Pinpoint the cell where the given text exists, returning its (X, Y) midpoint coordinate. 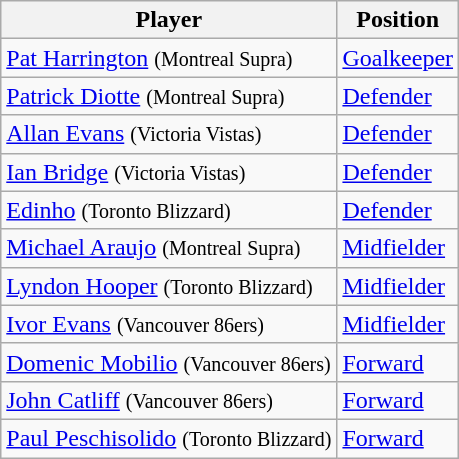
Domenic Mobilio (Vancouver 86ers) (169, 362)
Position (398, 20)
Pat Harrington (Montreal Supra) (169, 58)
Goalkeeper (398, 58)
Edinho (Toronto Blizzard) (169, 210)
John Catliff (Vancouver 86ers) (169, 400)
Ivor Evans (Vancouver 86ers) (169, 324)
Lyndon Hooper (Toronto Blizzard) (169, 286)
Michael Araujo (Montreal Supra) (169, 248)
Ian Bridge (Victoria Vistas) (169, 172)
Player (169, 20)
Allan Evans (Victoria Vistas) (169, 134)
Patrick Diotte (Montreal Supra) (169, 96)
Paul Peschisolido (Toronto Blizzard) (169, 438)
